Find where the given text appears and provide that cell's center as [X, Y] coordinate. 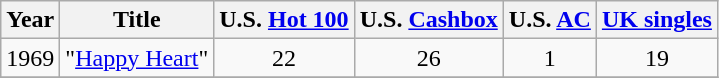
UK singles [656, 20]
1 [550, 58]
1969 [30, 58]
26 [428, 58]
U.S. Cashbox [428, 20]
U.S. Hot 100 [284, 20]
Year [30, 20]
U.S. AC [550, 20]
19 [656, 58]
Title [137, 20]
"Happy Heart" [137, 58]
22 [284, 58]
